Determine the [x, y] coordinate at the center of the cell enclosing the given text.  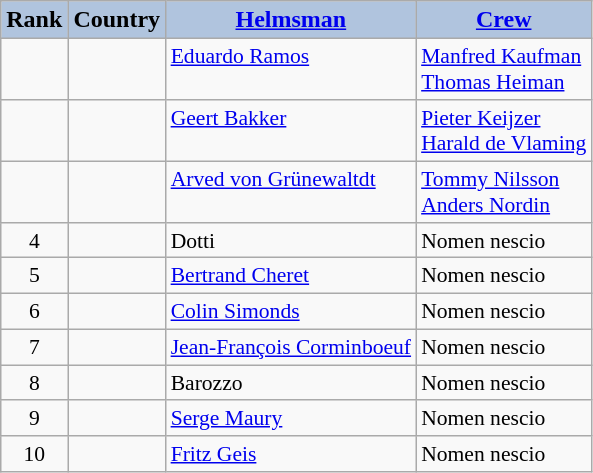
Dotti [292, 240]
Tommy NilssonAnders Nordin [504, 192]
10 [34, 454]
Jean-François Corminboeuf [292, 347]
4 [34, 240]
Bertrand Cheret [292, 276]
Helmsman [292, 20]
9 [34, 418]
Geert Bakker [292, 130]
7 [34, 347]
Fritz Geis [292, 454]
Colin Simonds [292, 311]
6 [34, 311]
Pieter KeijzerHarald de Vlaming [504, 130]
Arved von Grünewaltdt [292, 192]
Rank [34, 20]
Manfred KaufmanThomas Heiman [504, 70]
8 [34, 383]
Barozzo [292, 383]
Crew [504, 20]
Eduardo Ramos [292, 70]
Country [117, 20]
Serge Maury [292, 418]
5 [34, 276]
